Pinpoint the cell where the given text exists, returning its (X, Y) midpoint coordinate. 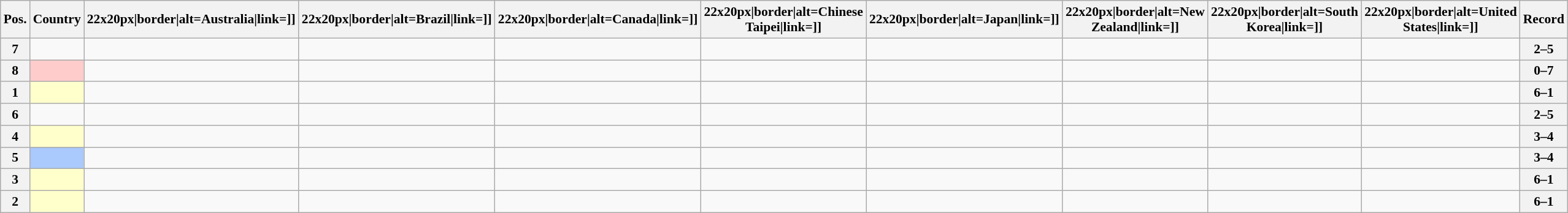
Country (57, 20)
22x20px|border|alt=Japan|link=]] (964, 20)
3 (15, 180)
2 (15, 202)
22x20px|border|alt=Canada|link=]] (598, 20)
8 (15, 71)
7 (15, 49)
22x20px|border|alt=Chinese Taipei|link=]] (783, 20)
22x20px|border|alt=South Korea|link=]] (1285, 20)
22x20px|border|alt=United States|link=]] (1440, 20)
4 (15, 136)
6 (15, 114)
Record (1543, 20)
22x20px|border|alt=Brazil|link=]] (397, 20)
Pos. (15, 20)
22x20px|border|alt=Australia|link=]] (191, 20)
5 (15, 158)
1 (15, 93)
22x20px|border|alt=New Zealand|link=]] (1135, 20)
0–7 (1543, 71)
